Capture the cell that displays the provided text and extract its [x, y] central coordinate. 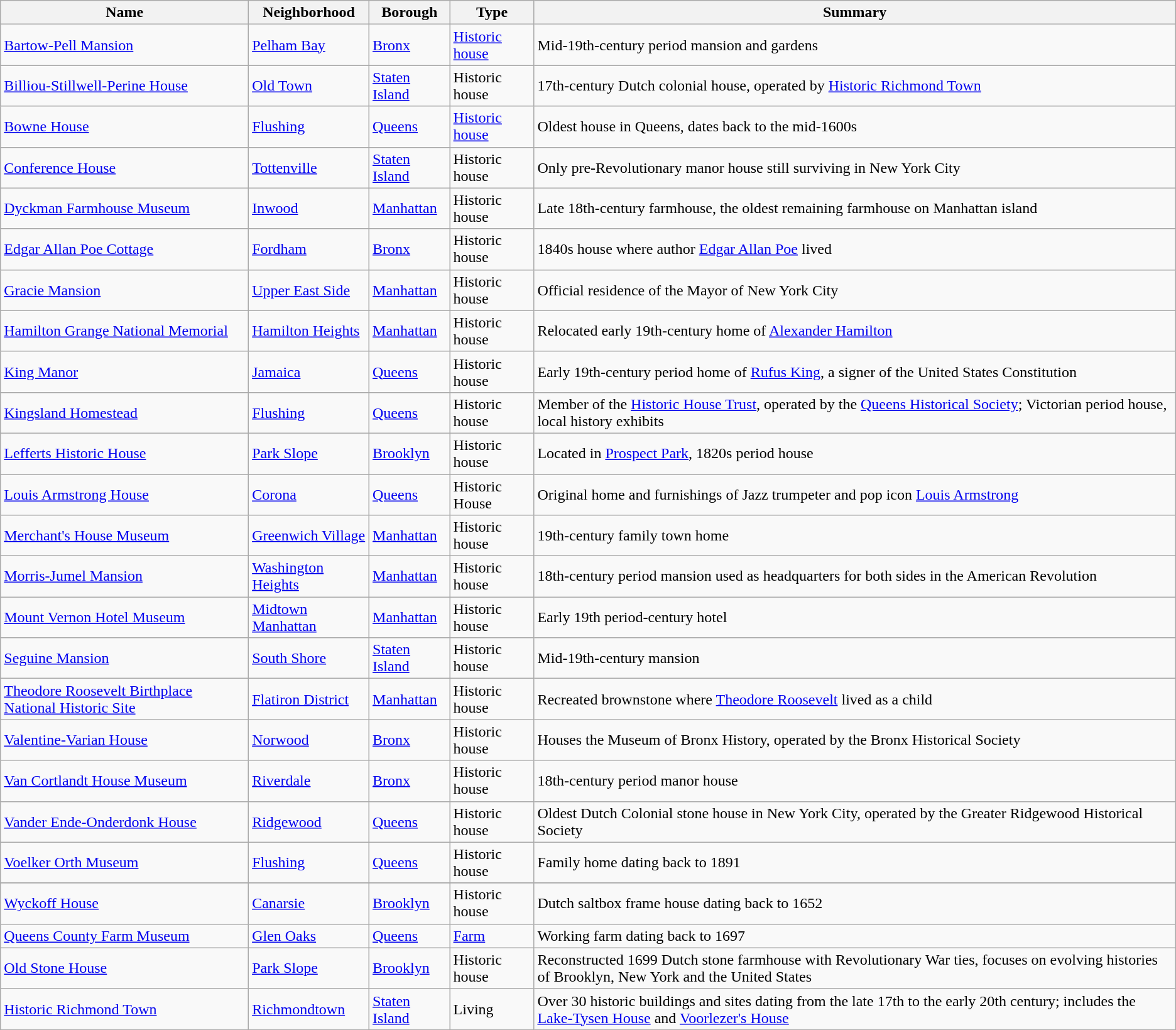
Lefferts Historic House [124, 454]
Located in Prospect Park, 1820s period house [854, 454]
Farm [492, 936]
Bartow-Pell Mansion [124, 45]
Family home dating back to 1891 [854, 862]
Riverdale [309, 781]
Morris-Jumel Mansion [124, 577]
Gracie Mansion [124, 290]
Mount Vernon Hotel Museum [124, 617]
Hamilton Heights [309, 331]
Merchant's House Museum [124, 535]
Recreated brownstone where Theodore Roosevelt lived as a child [854, 699]
Inwood [309, 209]
Queens County Farm Museum [124, 936]
Reconstructed 1699 Dutch stone farmhouse with Revolutionary War ties, focuses on evolving histories of Brooklyn, New York and the United States [854, 968]
Theodore Roosevelt Birthplace National Historic Site [124, 699]
Dyckman Farmhouse Museum [124, 209]
Wyckoff House [124, 904]
Tottenville [309, 167]
Louis Armstrong House [124, 494]
Washington Heights [309, 577]
Mid-19th-century mansion [854, 659]
18th-century period manor house [854, 781]
Upper East Side [309, 290]
Greenwich Village [309, 535]
Late 18th-century farmhouse, the oldest remaining farmhouse on Manhattan island [854, 209]
Kingsland Homestead [124, 412]
Canarsie [309, 904]
Official residence of the Mayor of New York City [854, 290]
Billiou-Stillwell-Perine House [124, 85]
Name [124, 13]
Fordham [309, 249]
King Manor [124, 372]
1840s house where author Edgar Allan Poe lived [854, 249]
Van Cortlandt House Museum [124, 781]
Voelker Orth Museum [124, 862]
Summary [854, 13]
Only pre-Revolutionary manor house still surviving in New York City [854, 167]
Relocated early 19th-century home of Alexander Hamilton [854, 331]
Oldest house in Queens, dates back to the mid-1600s [854, 127]
Member of the Historic House Trust, operated by the Queens Historical Society; Victorian period house, local history exhibits [854, 412]
18th-century period mansion used as headquarters for both sides in the American Revolution [854, 577]
Mid-19th-century period mansion and gardens [854, 45]
Living [492, 1009]
Houses the Museum of Bronx History, operated by the Bronx Historical Society [854, 740]
Oldest Dutch Colonial stone house in New York City, operated by the Greater Ridgewood Historical Society [854, 822]
Hamilton Grange National Memorial [124, 331]
Edgar Allan Poe Cottage [124, 249]
Valentine-Varian House [124, 740]
Seguine Mansion [124, 659]
Dutch saltbox frame house dating back to 1652 [854, 904]
Historic Richmond Town [124, 1009]
Vander Ende-Onderdonk House [124, 822]
Jamaica [309, 372]
Norwood [309, 740]
South Shore [309, 659]
Early 19th-century period home of Rufus King, a signer of the United States Constitution [854, 372]
Midtown Manhattan [309, 617]
Original home and furnishings of Jazz trumpeter and pop icon Louis Armstrong [854, 494]
Pelham Bay [309, 45]
Corona [309, 494]
Borough [410, 13]
Old Town [309, 85]
Over 30 historic buildings and sites dating from the late 17th to the early 20th century; includes the Lake-Tysen House and Voorlezer's House [854, 1009]
Glen Oaks [309, 936]
Type [492, 13]
17th-century Dutch colonial house, operated by Historic Richmond Town [854, 85]
Ridgewood [309, 822]
Conference House [124, 167]
19th-century family town home [854, 535]
Bowne House [124, 127]
Early 19th period-century hotel [854, 617]
Historic House [492, 494]
Working farm dating back to 1697 [854, 936]
Old Stone House [124, 968]
Neighborhood [309, 13]
Flatiron District [309, 699]
Richmondtown [309, 1009]
